Find where the given text appears and provide that cell's center as [x, y] coordinate. 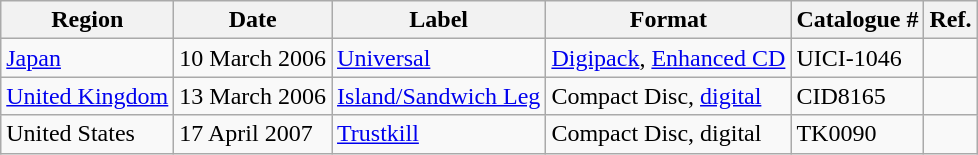
Island/Sandwich Leg [439, 96]
Label [439, 20]
13 March 2006 [253, 96]
TK0090 [858, 134]
Digipack, Enhanced CD [668, 58]
United States [88, 134]
United Kingdom [88, 96]
Universal [439, 58]
Trustkill [439, 134]
17 April 2007 [253, 134]
CID8165 [858, 96]
Ref. [950, 20]
Japan [88, 58]
Region [88, 20]
UICI-1046 [858, 58]
Catalogue # [858, 20]
Date [253, 20]
10 March 2006 [253, 58]
Format [668, 20]
